Determine the [X, Y] coordinate at the center of the cell enclosing the given text.  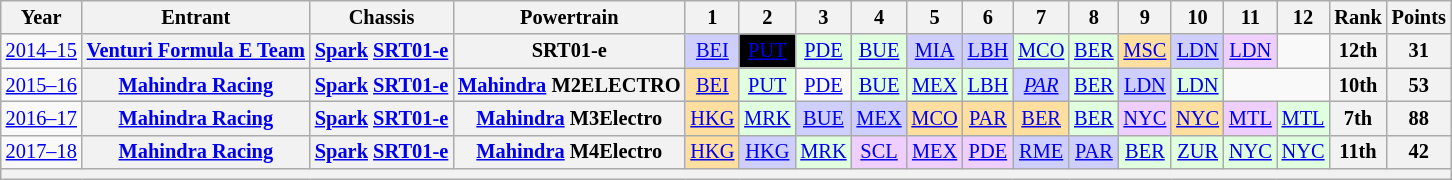
SRT01-e [569, 51]
31 [1419, 51]
2015–16 [42, 85]
2 [767, 17]
2017–18 [42, 152]
Rank [1358, 17]
9 [1146, 17]
11 [1250, 17]
4 [880, 17]
7th [1358, 118]
1 [712, 17]
Venturi Formula E Team [196, 51]
10 [1198, 17]
12th [1358, 51]
8 [1094, 17]
11th [1358, 152]
Powertrain [569, 17]
42 [1419, 152]
5 [935, 17]
88 [1419, 118]
MIA [935, 51]
2014–15 [42, 51]
7 [1041, 17]
Mahindra M4Electro [569, 152]
RME [1041, 152]
Entrant [196, 17]
Chassis [382, 17]
Points [1419, 17]
ZUR [1198, 152]
10th [1358, 85]
SCL [880, 152]
53 [1419, 85]
6 [988, 17]
12 [1304, 17]
Mahindra M3Electro [569, 118]
Mahindra M2ELECTRO [569, 85]
2016–17 [42, 118]
Year [42, 17]
3 [823, 17]
MSC [1146, 51]
